Return the [X, Y] coordinate for the center point of the cell that contains the specified text.  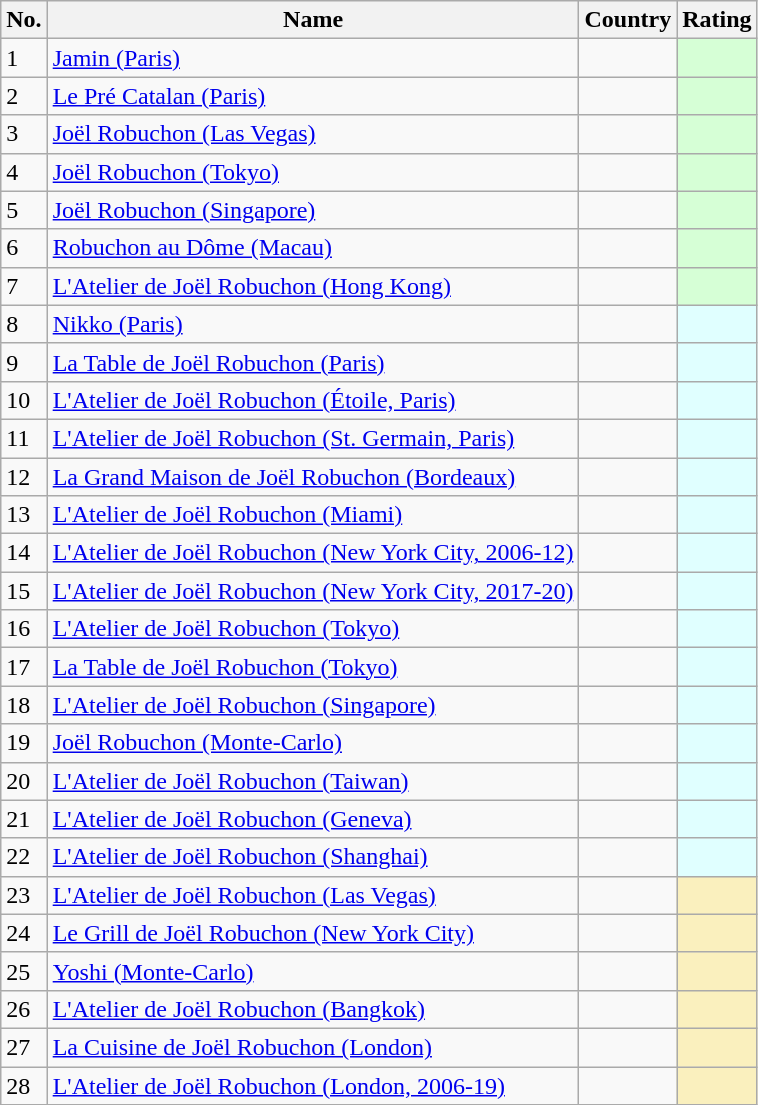
5 [24, 210]
24 [24, 933]
Joël Robuchon (Las Vegas) [313, 134]
7 [24, 286]
La Cuisine de Joël Robuchon (London) [313, 1047]
28 [24, 1085]
Le Grill de Joël Robuchon (New York City) [313, 933]
6 [24, 248]
8 [24, 324]
La Table de Joël Robuchon (Paris) [313, 362]
18 [24, 705]
L'Atelier de Joël Robuchon (Las Vegas) [313, 895]
16 [24, 629]
13 [24, 515]
Jamin (Paris) [313, 58]
19 [24, 743]
Robuchon au Dôme (Macau) [313, 248]
Nikko (Paris) [313, 324]
15 [24, 591]
L'Atelier de Joël Robuchon (Miami) [313, 515]
L'Atelier de Joël Robuchon (Bangkok) [313, 1009]
25 [24, 971]
11 [24, 438]
10 [24, 400]
Le Pré Catalan (Paris) [313, 96]
26 [24, 1009]
12 [24, 477]
20 [24, 781]
23 [24, 895]
La Grand Maison de Joël Robuchon (Bordeaux) [313, 477]
Name [313, 20]
21 [24, 819]
27 [24, 1047]
17 [24, 667]
La Table de Joël Robuchon (Tokyo) [313, 667]
L'Atelier de Joël Robuchon (Étoile, Paris) [313, 400]
Rating [717, 20]
3 [24, 134]
L'Atelier de Joël Robuchon (Singapore) [313, 705]
Joël Robuchon (Tokyo) [313, 172]
L'Atelier de Joël Robuchon (Hong Kong) [313, 286]
Joël Robuchon (Singapore) [313, 210]
22 [24, 857]
Country [628, 20]
No. [24, 20]
9 [24, 362]
14 [24, 553]
L'Atelier de Joël Robuchon (St. Germain, Paris) [313, 438]
L'Atelier de Joël Robuchon (Shanghai) [313, 857]
L'Atelier de Joël Robuchon (Taiwan) [313, 781]
4 [24, 172]
L'Atelier de Joël Robuchon (New York City, 2006-12) [313, 553]
L'Atelier de Joël Robuchon (London, 2006-19) [313, 1085]
L'Atelier de Joël Robuchon (Geneva) [313, 819]
Joël Robuchon (Monte-Carlo) [313, 743]
L'Atelier de Joël Robuchon (New York City, 2017-20) [313, 591]
L'Atelier de Joël Robuchon (Tokyo) [313, 629]
Yoshi (Monte-Carlo) [313, 971]
1 [24, 58]
2 [24, 96]
